Provide the (x, y) coordinate of the cell's center where the given text is located.  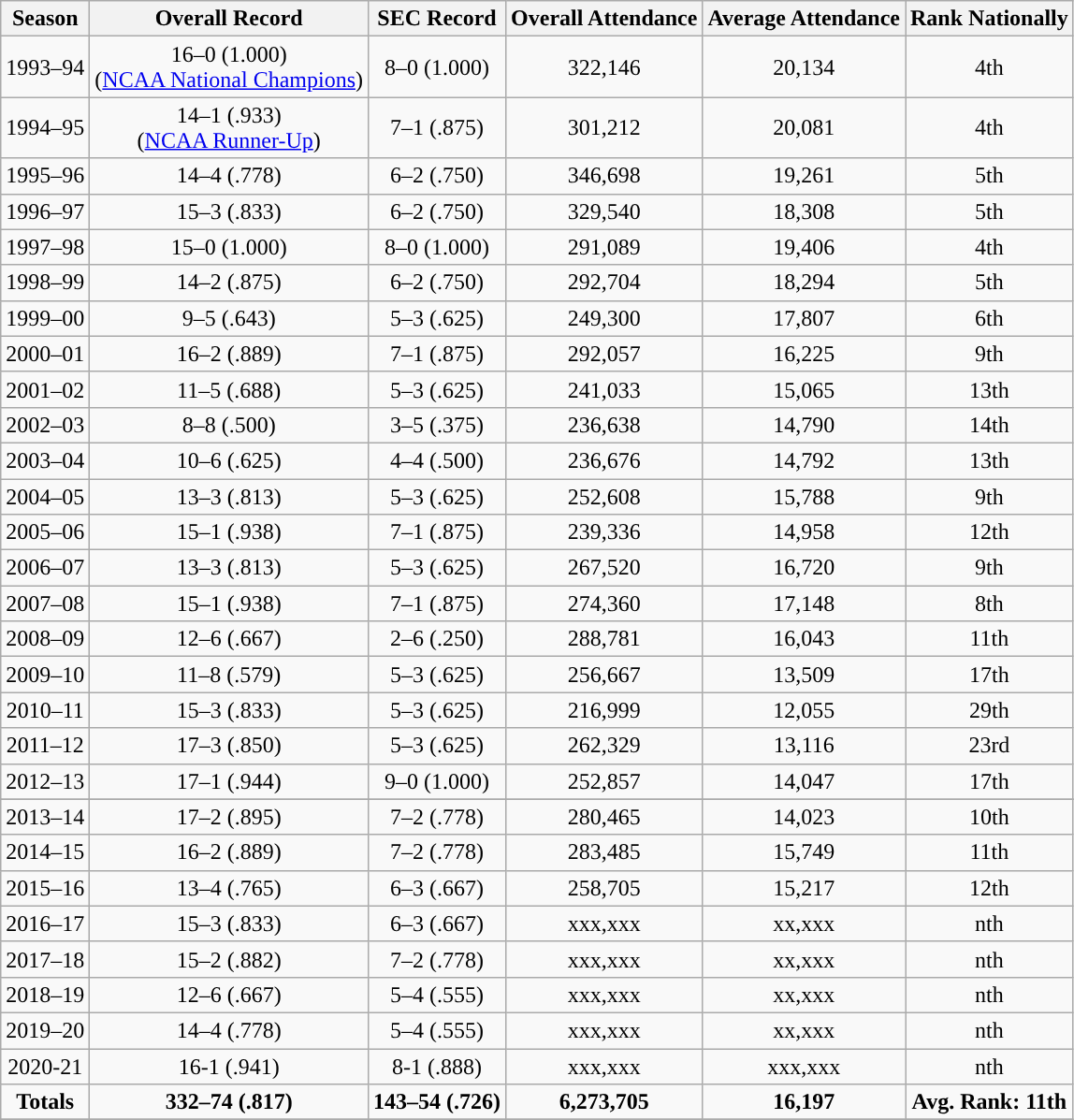
14,792 (805, 460)
Totals (45, 1102)
2011–12 (45, 746)
256,667 (604, 675)
274,360 (604, 604)
16,197 (805, 1102)
1998–99 (45, 283)
4–4 (.500) (438, 460)
Overall Record (229, 19)
13–4 (.765) (229, 888)
236,676 (604, 460)
288,781 (604, 639)
2003–04 (45, 460)
292,057 (604, 354)
241,033 (604, 389)
14–1 (.933)(NCAA Runner-Up) (229, 127)
23rd (990, 746)
236,638 (604, 425)
258,705 (604, 888)
Average Attendance (805, 19)
301,212 (604, 127)
267,520 (604, 568)
2006–07 (45, 568)
8th (990, 604)
332–74 (.817) (229, 1102)
17–3 (.850) (229, 746)
17,148 (805, 604)
6th (990, 318)
2008–09 (45, 639)
14,958 (805, 532)
1994–95 (45, 127)
Rank Nationally (990, 19)
15,065 (805, 389)
16–0 (1.000)(NCAA National Champions) (229, 67)
10–6 (.625) (229, 460)
Overall Attendance (604, 19)
16,043 (805, 639)
292,704 (604, 283)
1993–94 (45, 67)
14th (990, 425)
17–2 (.895) (229, 817)
2017–18 (45, 959)
16,225 (805, 354)
2004–05 (45, 497)
1996–97 (45, 211)
2–6 (.250) (438, 639)
6,273,705 (604, 1102)
19,261 (805, 176)
1995–96 (45, 176)
3–5 (.375) (438, 425)
15–0 (1.000) (229, 247)
11–5 (.688) (229, 389)
2018–19 (45, 995)
17–1 (.944) (229, 781)
280,465 (604, 817)
143–54 (.726) (438, 1102)
15,749 (805, 852)
17,807 (805, 318)
346,698 (604, 176)
291,089 (604, 247)
239,336 (604, 532)
15,217 (805, 888)
18,294 (805, 283)
SEC Record (438, 19)
15–2 (.882) (229, 959)
1999–00 (45, 318)
10th (990, 817)
2005–06 (45, 532)
2001–02 (45, 389)
262,329 (604, 746)
252,857 (604, 781)
16-1 (.941) (229, 1066)
249,300 (604, 318)
322,146 (604, 67)
8-1 (.888) (438, 1066)
216,999 (604, 710)
329,540 (604, 211)
14,790 (805, 425)
2012–13 (45, 781)
2000–01 (45, 354)
2015–16 (45, 888)
1997–98 (45, 247)
252,608 (604, 497)
283,485 (604, 852)
9–5 (.643) (229, 318)
2009–10 (45, 675)
2019–20 (45, 1030)
19,406 (805, 247)
14,023 (805, 817)
13,116 (805, 746)
12,055 (805, 710)
14–2 (.875) (229, 283)
2020-21 (45, 1066)
2002–03 (45, 425)
15,788 (805, 497)
20,134 (805, 67)
Season (45, 19)
9–0 (1.000) (438, 781)
2013–14 (45, 817)
13,509 (805, 675)
2010–11 (45, 710)
11–8 (.579) (229, 675)
14,047 (805, 781)
8–8 (.500) (229, 425)
16,720 (805, 568)
18,308 (805, 211)
Avg. Rank: 11th (990, 1102)
2007–08 (45, 604)
29th (990, 710)
2016–17 (45, 924)
20,081 (805, 127)
2014–15 (45, 852)
